Return [x, y] of the center of cell containing provided text 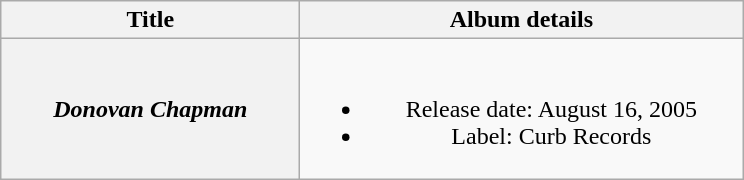
Release date: August 16, 2005Label: Curb Records [522, 109]
Title [150, 20]
Album details [522, 20]
Donovan Chapman [150, 109]
